Provide the [x, y] coordinate of the cell's center where the given text is located.  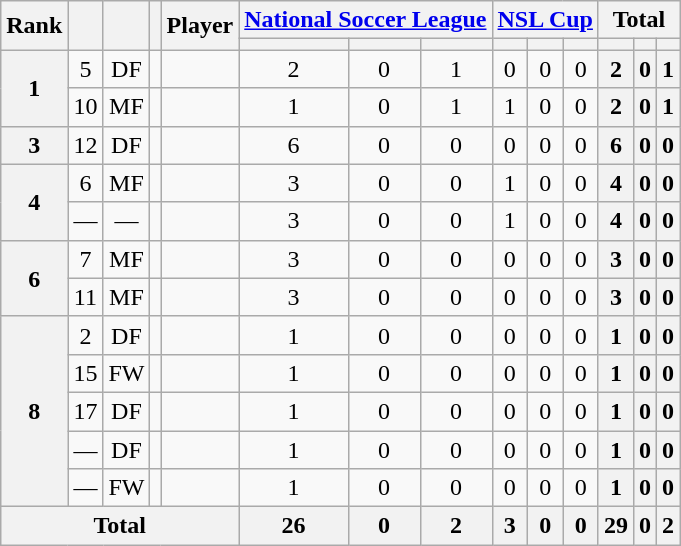
11 [86, 297]
8 [34, 411]
Player [200, 26]
Rank [34, 26]
26 [294, 526]
29 [616, 526]
7 [86, 259]
5 [86, 69]
12 [86, 145]
National Soccer League [366, 20]
10 [86, 107]
NSL Cup [545, 20]
17 [86, 411]
15 [86, 373]
